Find where the given text appears and provide that cell's center as (X, Y) coordinate. 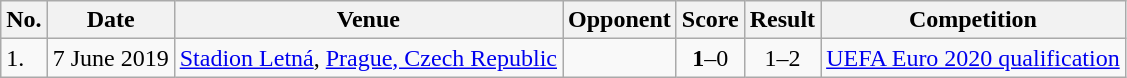
Venue (368, 20)
1–2 (782, 58)
Competition (974, 20)
Opponent (619, 20)
1. (24, 58)
Score (710, 20)
Result (782, 20)
7 June 2019 (110, 58)
UEFA Euro 2020 qualification (974, 58)
No. (24, 20)
Stadion Letná, Prague, Czech Republic (368, 58)
Date (110, 20)
1–0 (710, 58)
